Locate the cell with the specified text and output its [x, y] center coordinate. 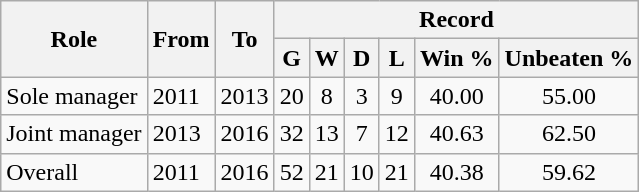
40.00 [456, 96]
Unbeaten % [569, 58]
Sole manager [74, 96]
20 [292, 96]
59.62 [569, 172]
Win % [456, 58]
To [244, 39]
D [362, 58]
55.00 [569, 96]
3 [362, 96]
52 [292, 172]
8 [326, 96]
62.50 [569, 134]
Role [74, 39]
7 [362, 134]
Record [456, 20]
9 [396, 96]
12 [396, 134]
40.38 [456, 172]
10 [362, 172]
L [396, 58]
From [181, 39]
Joint manager [74, 134]
13 [326, 134]
Overall [74, 172]
G [292, 58]
32 [292, 134]
40.63 [456, 134]
W [326, 58]
